For the text-containing cell, return its midpoint in (x, y) coordinate format. 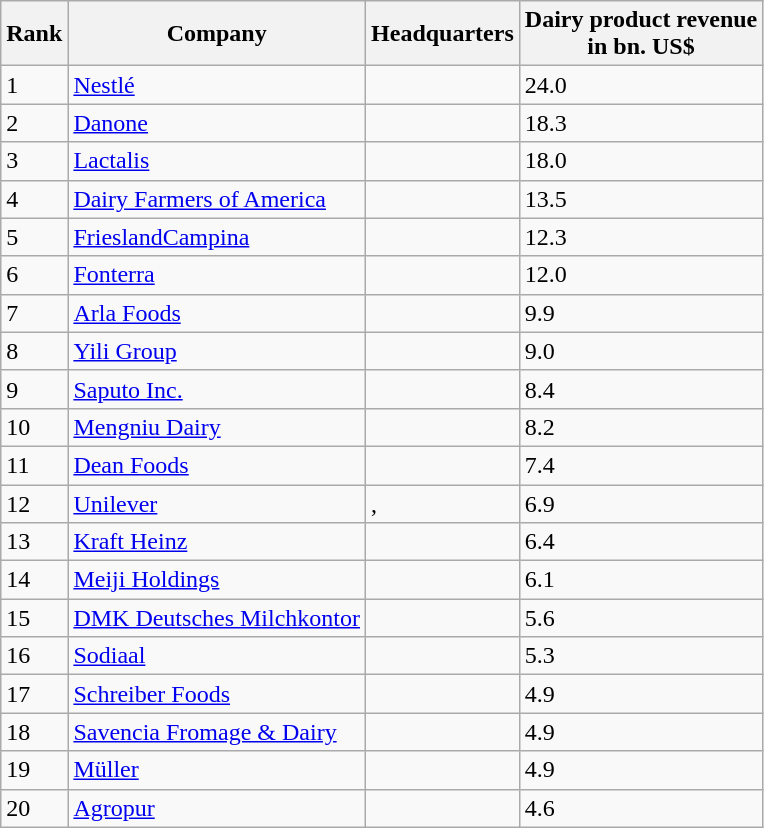
12.0 (640, 275)
Unilever (217, 503)
Fonterra (217, 275)
18.3 (640, 123)
18.0 (640, 161)
11 (34, 465)
13.5 (640, 199)
7.4 (640, 465)
1 (34, 85)
6.9 (640, 503)
20 (34, 808)
6 (34, 275)
Danone (217, 123)
9.9 (640, 313)
FrieslandCampina (217, 237)
5.6 (640, 618)
6.1 (640, 580)
Savencia Fromage & Dairy (217, 732)
12 (34, 503)
8.4 (640, 389)
Meiji Holdings (217, 580)
16 (34, 656)
Company (217, 34)
13 (34, 542)
Schreiber Foods (217, 694)
Dairy product revenue in bn. US$ (640, 34)
5 (34, 237)
Sodiaal (217, 656)
Dairy Farmers of America (217, 199)
, (443, 503)
4.6 (640, 808)
Dean Foods (217, 465)
24.0 (640, 85)
6.4 (640, 542)
14 (34, 580)
15 (34, 618)
Rank (34, 34)
19 (34, 770)
Nestlé (217, 85)
Agropur (217, 808)
8.2 (640, 427)
17 (34, 694)
Müller (217, 770)
12.3 (640, 237)
Mengniu Dairy (217, 427)
Yili Group (217, 351)
9.0 (640, 351)
Lactalis (217, 161)
8 (34, 351)
3 (34, 161)
7 (34, 313)
2 (34, 123)
4 (34, 199)
DMK Deutsches Milchkontor (217, 618)
Saputo Inc. (217, 389)
Headquarters (443, 34)
5.3 (640, 656)
9 (34, 389)
Arla Foods (217, 313)
18 (34, 732)
Kraft Heinz (217, 542)
10 (34, 427)
